Find where the given text appears and provide that cell's center as (x, y) coordinate. 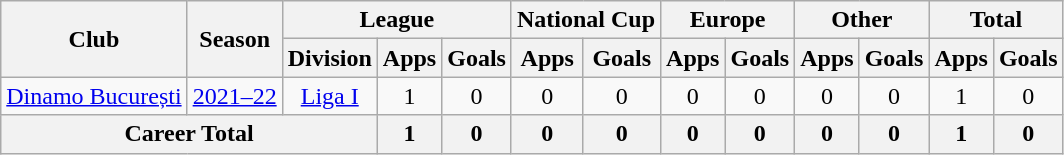
Club (94, 39)
Total (996, 20)
Other (862, 20)
Season (234, 39)
Dinamo București (94, 96)
2021–22 (234, 96)
Career Total (190, 134)
National Cup (586, 20)
Division (330, 58)
Europe (728, 20)
Liga I (330, 96)
League (396, 20)
